Capture the cell that displays the provided text and extract its (X, Y) central coordinate. 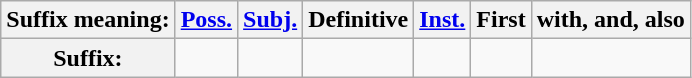
Subj. (270, 20)
Inst. (442, 20)
First (501, 20)
with, and, also (610, 20)
Definitive (358, 20)
Suffix: (88, 58)
Suffix meaning: (88, 20)
Poss. (206, 20)
